Output the (X, Y) coordinate of the center of the cell containing the given text.  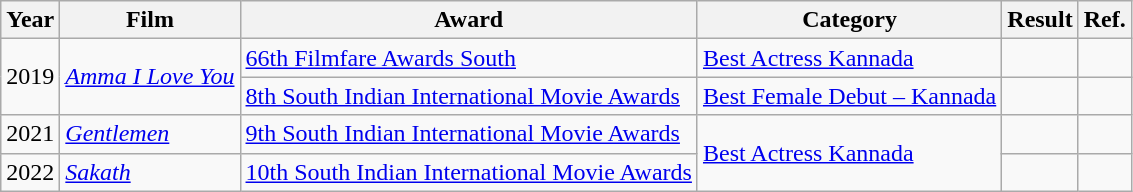
Award (468, 20)
Ref. (1104, 20)
Film (150, 20)
2022 (30, 172)
Result (1040, 20)
Best Female Debut – Kannada (849, 96)
9th South Indian International Movie Awards (468, 134)
Category (849, 20)
2019 (30, 77)
10th South Indian International Movie Awards (468, 172)
8th South Indian International Movie Awards (468, 96)
2021 (30, 134)
Year (30, 20)
Gentlemen (150, 134)
Sakath (150, 172)
Amma I Love You (150, 77)
66th Filmfare Awards South (468, 58)
